Determine the (X, Y) coordinate at the center of the cell enclosing the given text.  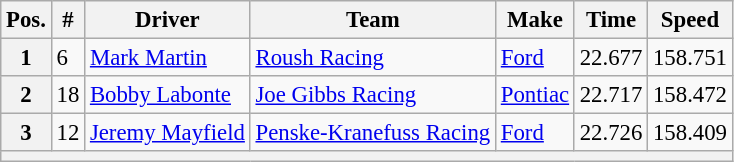
Penske-Kranefuss Racing (372, 133)
Make (534, 20)
Speed (690, 20)
# (68, 20)
Mark Martin (168, 58)
Jeremy Mayfield (168, 133)
22.726 (610, 133)
Roush Racing (372, 58)
6 (68, 58)
12 (68, 133)
22.677 (610, 58)
Joe Gibbs Racing (372, 95)
Pos. (26, 20)
18 (68, 95)
158.472 (690, 95)
2 (26, 95)
1 (26, 58)
Team (372, 20)
158.751 (690, 58)
Time (610, 20)
Pontiac (534, 95)
Driver (168, 20)
22.717 (610, 95)
Bobby Labonte (168, 95)
3 (26, 133)
158.409 (690, 133)
